Return [X, Y] of the center of cell containing provided text 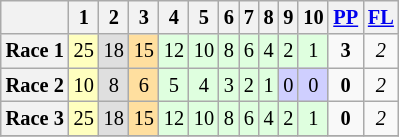
Race 2 [35, 85]
Race 3 [35, 118]
PP [346, 17]
7 [249, 17]
9 [289, 17]
Race 1 [35, 51]
FL [381, 17]
